Pinpoint the cell where the given text exists, returning its [X, Y] midpoint coordinate. 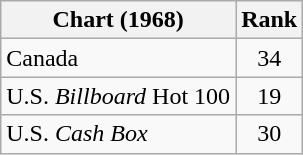
19 [270, 96]
34 [270, 58]
Canada [118, 58]
U.S. Billboard Hot 100 [118, 96]
Chart (1968) [118, 20]
U.S. Cash Box [118, 134]
Rank [270, 20]
30 [270, 134]
